Capture the cell that displays the provided text and extract its (X, Y) central coordinate. 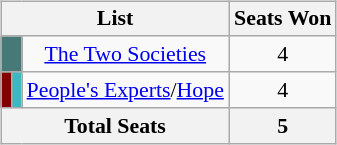
The Two Societies (126, 54)
5 (282, 126)
Total Seats (115, 126)
Seats Won (282, 19)
People's Experts/Hope (126, 90)
List (115, 19)
